Scan for the cell matching the given text and deliver its [X, Y] coordinate at center. 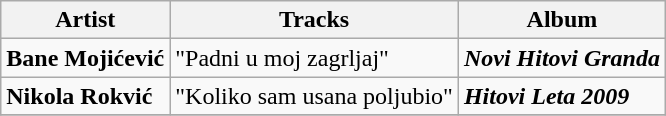
Bane Mojićević [86, 58]
Tracks [314, 20]
Hitovi Leta 2009 [562, 96]
"Koliko sam usana poljubio" [314, 96]
Album [562, 20]
Artist [86, 20]
"Padni u moj zagrljaj" [314, 58]
Novi Hitovi Granda [562, 58]
Nikola Rokvić [86, 96]
